Return (x, y) of the center of cell containing provided text 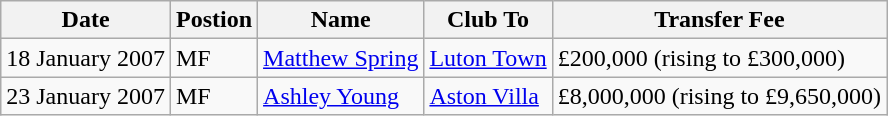
23 January 2007 (86, 96)
Club To (488, 20)
18 January 2007 (86, 58)
£8,000,000 (rising to £9,650,000) (719, 96)
Ashley Young (341, 96)
£200,000 (rising to £300,000) (719, 58)
Matthew Spring (341, 58)
Luton Town (488, 58)
Date (86, 20)
Transfer Fee (719, 20)
Name (341, 20)
Aston Villa (488, 96)
Postion (214, 20)
